Provide the [X, Y] coordinate of the cell's center where the given text is located.  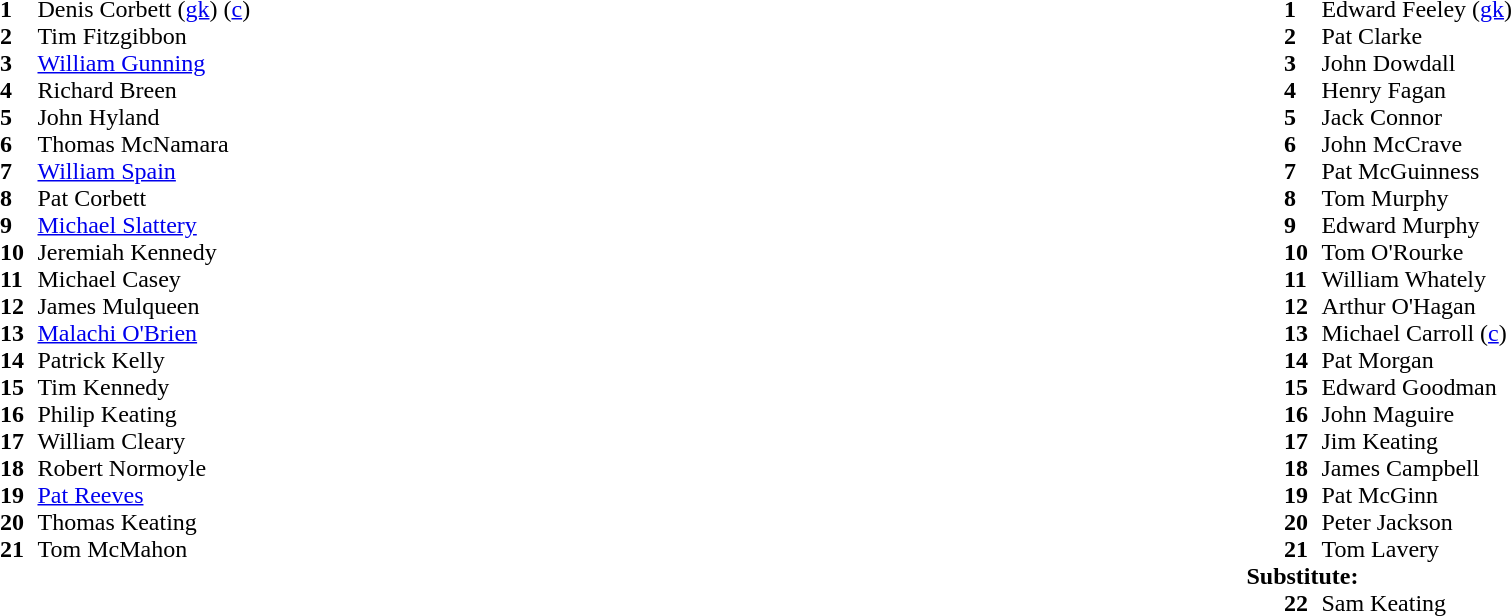
Pat Corbett [144, 198]
William Cleary [144, 442]
Robert Normoyle [144, 468]
Thomas McNamara [144, 144]
Tom McMahon [144, 550]
Pat Reeves [144, 496]
Tim Fitzgibbon [144, 36]
Patrick Kelly [144, 360]
William Gunning [144, 64]
Malachi O'Brien [144, 334]
Michael Casey [144, 280]
James Mulqueen [144, 306]
Philip Keating [144, 414]
Michael Slattery [144, 226]
Jeremiah Kennedy [144, 252]
Richard Breen [144, 90]
John Hyland [144, 118]
William Spain [144, 172]
Thomas Keating [144, 522]
Tim Kennedy [144, 388]
